Determine the (x, y) coordinate at the center of the cell enclosing the given text.  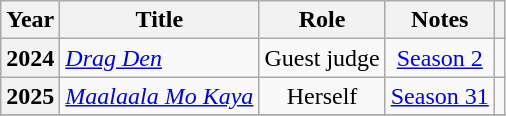
Year (30, 20)
Season 31 (440, 96)
Role (322, 20)
Title (160, 20)
Maalaala Mo Kaya (160, 96)
Herself (322, 96)
Notes (440, 20)
Season 2 (440, 58)
2024 (30, 58)
Guest judge (322, 58)
Drag Den (160, 58)
2025 (30, 96)
